Find where the given text appears and provide that cell's center as (X, Y) coordinate. 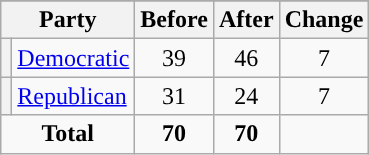
46 (246, 58)
Party (68, 20)
Change (324, 20)
24 (246, 96)
Democratic (74, 58)
Republican (74, 96)
Total (68, 134)
After (246, 20)
39 (174, 58)
Before (174, 20)
31 (174, 96)
